Return [x, y] of the center of cell containing provided text 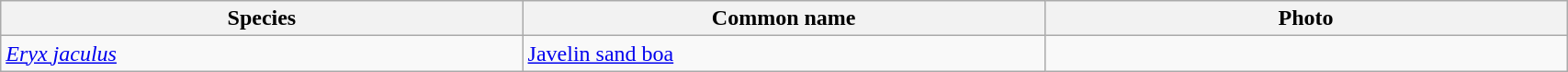
Species [262, 18]
Eryx jaculus [262, 54]
Common name [784, 18]
Javelin sand boa [784, 54]
Photo [1305, 18]
